Pinpoint the cell where the given text exists, returning its (x, y) midpoint coordinate. 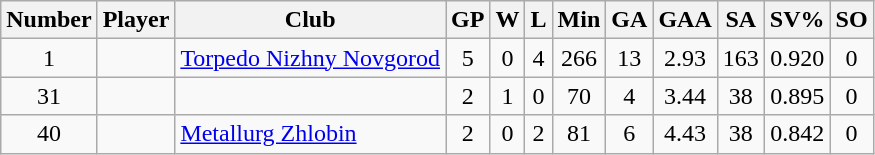
Torpedo Nizhny Novgorod (310, 58)
6 (630, 134)
GA (630, 20)
W (508, 20)
40 (49, 134)
Number (49, 20)
Metallurg Zhlobin (310, 134)
SV% (797, 20)
Club (310, 20)
0.842 (797, 134)
31 (49, 96)
0.895 (797, 96)
SO (852, 20)
5 (468, 58)
SA (740, 20)
70 (579, 96)
0.920 (797, 58)
4.43 (685, 134)
13 (630, 58)
Player (136, 20)
163 (740, 58)
GAA (685, 20)
3.44 (685, 96)
Min (579, 20)
L (538, 20)
GP (468, 20)
81 (579, 134)
2.93 (685, 58)
266 (579, 58)
